Pinpoint the cell where the given text exists, returning its (x, y) midpoint coordinate. 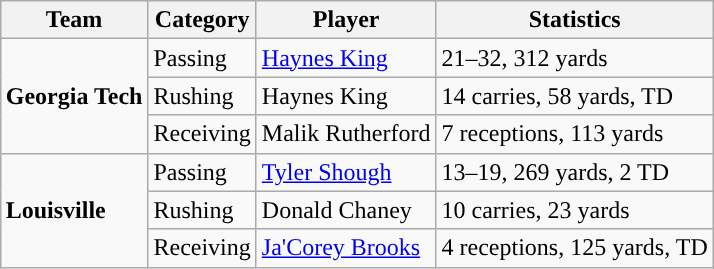
Louisville (74, 210)
13–19, 269 yards, 2 TD (574, 172)
7 receptions, 113 yards (574, 134)
10 carries, 23 yards (574, 210)
Player (346, 20)
Ja'Corey Brooks (346, 248)
Tyler Shough (346, 172)
Category (202, 20)
Team (74, 20)
Donald Chaney (346, 210)
Malik Rutherford (346, 134)
4 receptions, 125 yards, TD (574, 248)
Georgia Tech (74, 96)
14 carries, 58 yards, TD (574, 96)
Statistics (574, 20)
21–32, 312 yards (574, 58)
